For the text-containing cell, return its midpoint in [x, y] coordinate format. 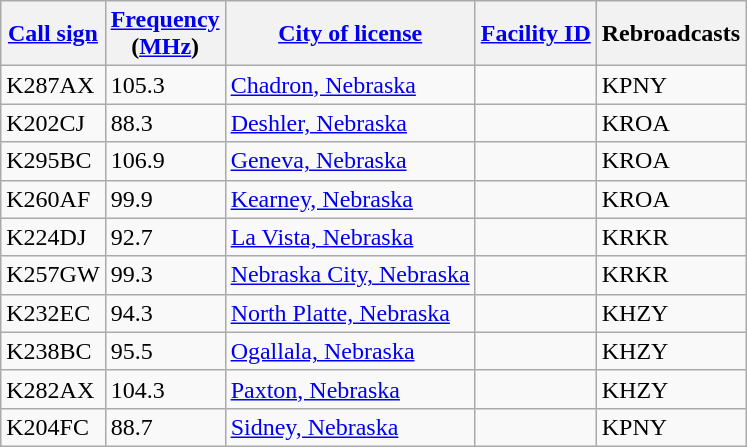
K204FC [53, 427]
99.9 [165, 199]
104.3 [165, 389]
Chadron, Nebraska [350, 85]
K287AX [53, 85]
Facility ID [536, 34]
106.9 [165, 161]
105.3 [165, 85]
K260AF [53, 199]
K257GW [53, 275]
94.3 [165, 313]
Kearney, Nebraska [350, 199]
Geneva, Nebraska [350, 161]
K224DJ [53, 237]
City of license [350, 34]
Rebroadcasts [670, 34]
92.7 [165, 237]
99.3 [165, 275]
88.7 [165, 427]
Ogallala, Nebraska [350, 351]
95.5 [165, 351]
North Platte, Nebraska [350, 313]
La Vista, Nebraska [350, 237]
K295BC [53, 161]
Paxton, Nebraska [350, 389]
88.3 [165, 123]
K202CJ [53, 123]
Call sign [53, 34]
K282AX [53, 389]
K238BC [53, 351]
Nebraska City, Nebraska [350, 275]
Frequency(MHz) [165, 34]
Sidney, Nebraska [350, 427]
Deshler, Nebraska [350, 123]
K232EC [53, 313]
